Scan for the cell matching the given text and deliver its [x, y] coordinate at center. 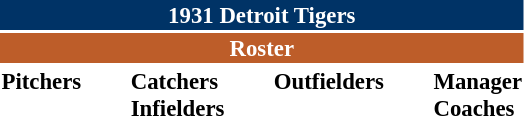
Roster [262, 48]
1931 Detroit Tigers [262, 15]
